Locate the cell with the specified text and output its (X, Y) center coordinate. 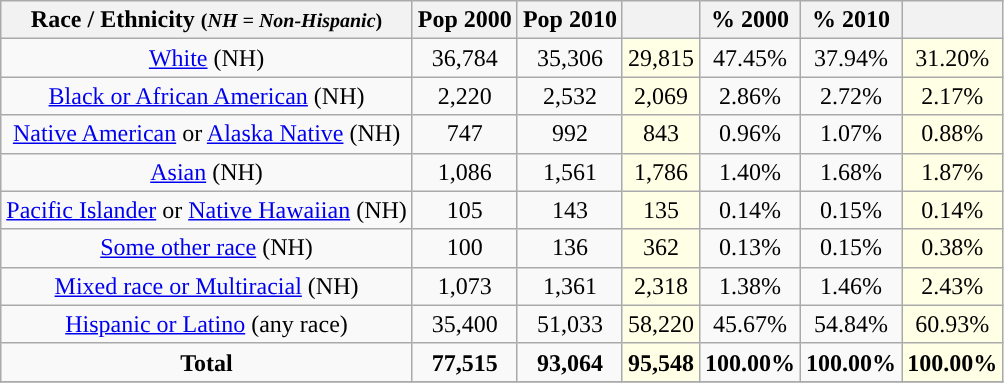
1.40% (750, 172)
35,400 (464, 324)
362 (660, 248)
136 (570, 248)
1.07% (852, 134)
37.94% (852, 58)
Mixed race or Multiracial (NH) (207, 286)
29,815 (660, 58)
143 (570, 210)
0.38% (952, 248)
Some other race (NH) (207, 248)
93,064 (570, 362)
Pop 2010 (570, 20)
1,561 (570, 172)
100 (464, 248)
47.45% (750, 58)
95,548 (660, 362)
White (NH) (207, 58)
31.20% (952, 58)
992 (570, 134)
0.96% (750, 134)
% 2010 (852, 20)
45.67% (750, 324)
Black or African American (NH) (207, 96)
1,086 (464, 172)
1.38% (750, 286)
% 2000 (750, 20)
843 (660, 134)
2,532 (570, 96)
54.84% (852, 324)
2.43% (952, 286)
Race / Ethnicity (NH = Non-Hispanic) (207, 20)
35,306 (570, 58)
51,033 (570, 324)
2,069 (660, 96)
135 (660, 210)
77,515 (464, 362)
0.13% (750, 248)
1,073 (464, 286)
0.88% (952, 134)
2.17% (952, 96)
Asian (NH) (207, 172)
1,361 (570, 286)
2,220 (464, 96)
Total (207, 362)
Native American or Alaska Native (NH) (207, 134)
1,786 (660, 172)
36,784 (464, 58)
1.87% (952, 172)
58,220 (660, 324)
105 (464, 210)
1.46% (852, 286)
Pacific Islander or Native Hawaiian (NH) (207, 210)
747 (464, 134)
2.86% (750, 96)
Pop 2000 (464, 20)
1.68% (852, 172)
2.72% (852, 96)
60.93% (952, 324)
Hispanic or Latino (any race) (207, 324)
2,318 (660, 286)
